Pinpoint the cell where the given text exists, returning its [X, Y] midpoint coordinate. 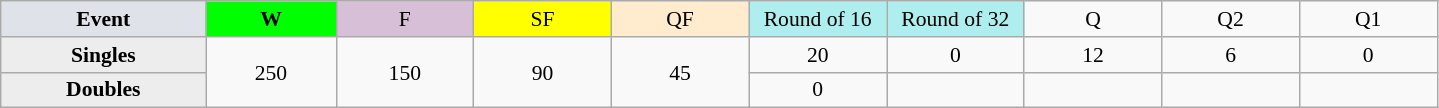
F [405, 19]
W [271, 19]
Doubles [104, 90]
Q2 [1231, 19]
Event [104, 19]
SF [543, 19]
12 [1093, 55]
Round of 32 [955, 19]
Q1 [1368, 19]
45 [680, 72]
90 [543, 72]
Round of 16 [818, 19]
250 [271, 72]
20 [818, 55]
Singles [104, 55]
Q [1093, 19]
QF [680, 19]
6 [1231, 55]
150 [405, 72]
